Capture the cell that displays the provided text and extract its [X, Y] central coordinate. 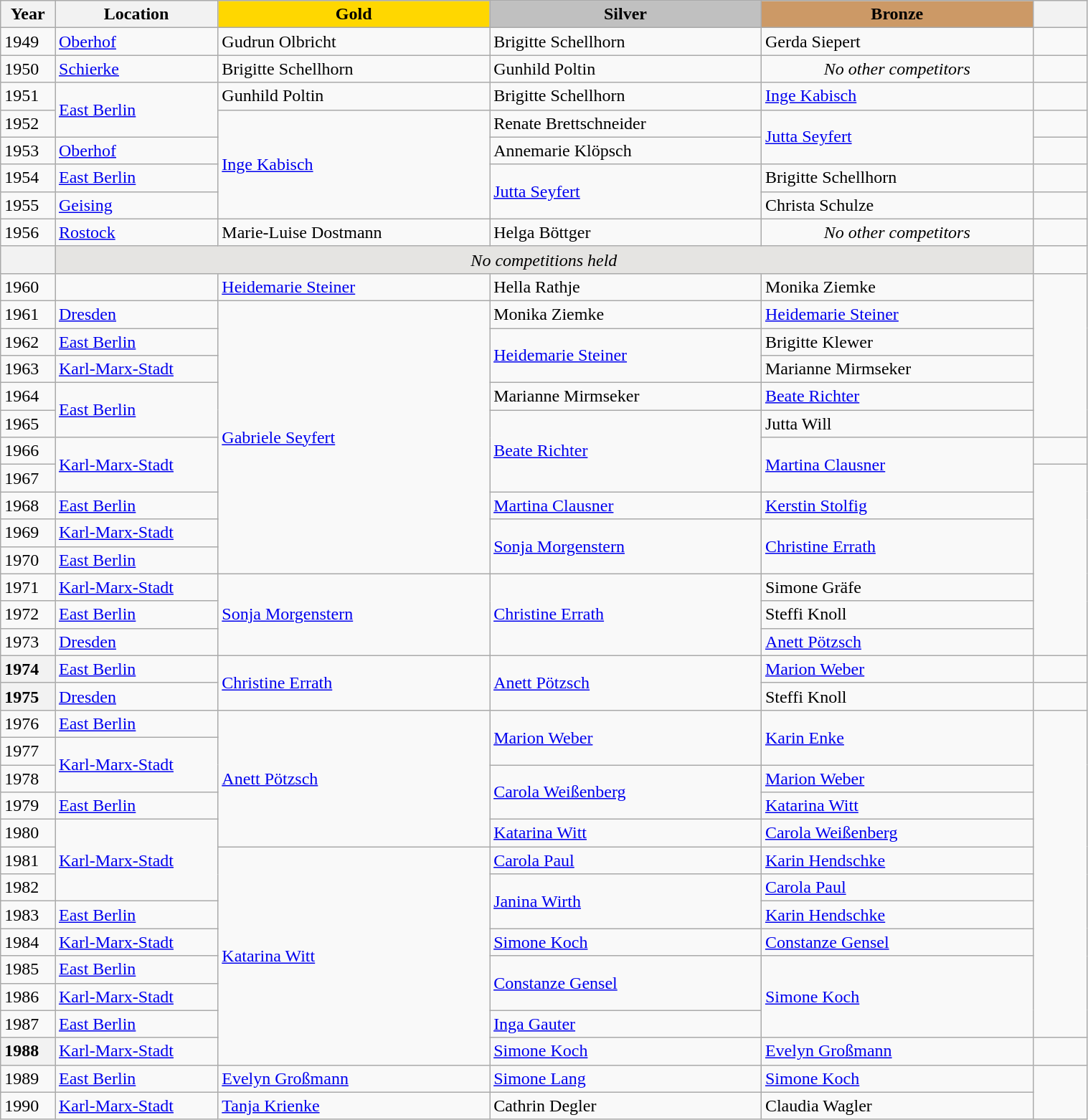
1986 [28, 997]
Inga Gauter [625, 1024]
Brigitte Klewer [897, 342]
1964 [28, 397]
1949 [28, 42]
1974 [28, 669]
Claudia Wagler [897, 1106]
1954 [28, 178]
Year [28, 14]
Gerda Siepert [897, 42]
1953 [28, 151]
1962 [28, 342]
1951 [28, 96]
Bronze [897, 14]
1960 [28, 287]
1971 [28, 587]
Location [136, 14]
Marie-Luise Dostmann [354, 232]
1963 [28, 369]
1987 [28, 1024]
1970 [28, 560]
Annemarie Klöpsch [625, 151]
Simone Lang [625, 1078]
1981 [28, 860]
1952 [28, 123]
Karin Enke [897, 737]
1955 [28, 205]
1976 [28, 723]
1966 [28, 451]
1978 [28, 778]
1989 [28, 1078]
Christa Schulze [897, 205]
1980 [28, 833]
Schierke [136, 69]
Silver [625, 14]
Helga Böttger [625, 232]
1975 [28, 696]
1973 [28, 642]
1972 [28, 614]
1977 [28, 751]
Gold [354, 14]
Gabriele Seyfert [354, 437]
1965 [28, 424]
1956 [28, 232]
1950 [28, 69]
1979 [28, 806]
1982 [28, 888]
1984 [28, 942]
1968 [28, 506]
Geising [136, 205]
1969 [28, 533]
1961 [28, 314]
Hella Rathje [625, 287]
1983 [28, 915]
Janina Wirth [625, 901]
No competitions held [544, 260]
Jutta Will [897, 424]
Tanja Krienke [354, 1106]
Kerstin Stolfig [897, 506]
1988 [28, 1051]
Renate Brettschneider [625, 123]
1990 [28, 1106]
Rostock [136, 232]
1967 [28, 478]
Gudrun Olbricht [354, 42]
Simone Gräfe [897, 587]
Cathrin Degler [625, 1106]
1985 [28, 969]
